Scan for the cell matching the given text and deliver its (x, y) coordinate at center. 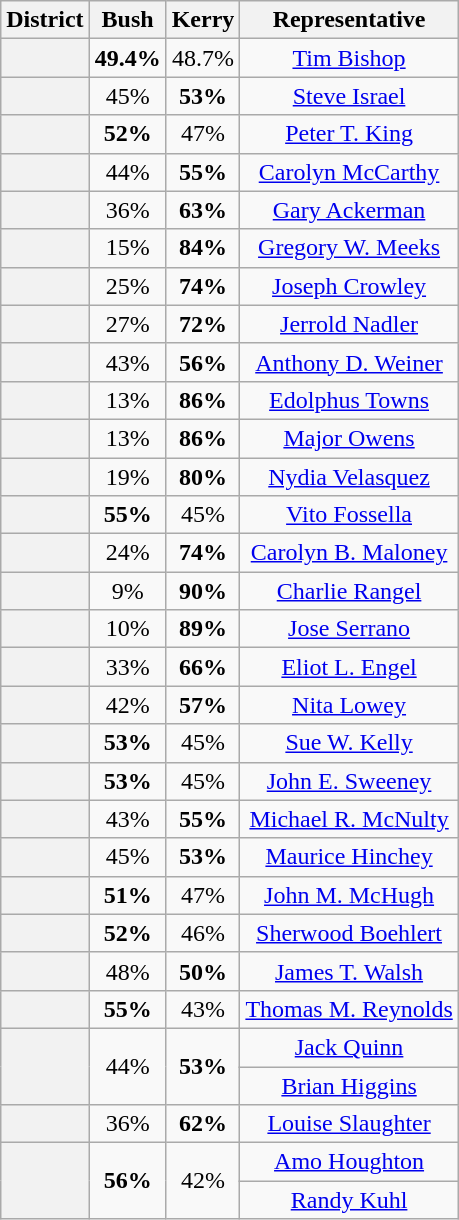
63% (203, 210)
Amo Houghton (349, 1162)
Sue W. Kelly (349, 743)
Brian Higgins (349, 1085)
80% (203, 477)
John E. Sweeney (349, 781)
Representative (349, 20)
Gary Ackerman (349, 210)
10% (128, 629)
Jack Quinn (349, 1047)
27% (128, 324)
48.7% (203, 58)
Jose Serrano (349, 629)
19% (128, 477)
Kerry (203, 20)
Anthony D. Weiner (349, 362)
James T. Walsh (349, 971)
Carolyn McCarthy (349, 172)
24% (128, 553)
Steve Israel (349, 96)
Edolphus Towns (349, 400)
33% (128, 667)
46% (203, 933)
District (45, 20)
Carolyn B. Maloney (349, 553)
Joseph Crowley (349, 286)
Gregory W. Meeks (349, 248)
72% (203, 324)
49.4% (128, 58)
9% (128, 591)
Maurice Hinchey (349, 857)
57% (203, 705)
50% (203, 971)
84% (203, 248)
51% (128, 895)
62% (203, 1124)
90% (203, 591)
Michael R. McNulty (349, 819)
Tim Bishop (349, 58)
Eliot L. Engel (349, 667)
Nita Lowey (349, 705)
89% (203, 629)
John M. McHugh (349, 895)
25% (128, 286)
Randy Kuhl (349, 1200)
Major Owens (349, 438)
Vito Fossella (349, 515)
Sherwood Boehlert (349, 933)
Nydia Velasquez (349, 477)
Charlie Rangel (349, 591)
Thomas M. Reynolds (349, 1009)
15% (128, 248)
66% (203, 667)
Louise Slaughter (349, 1124)
Bush (128, 20)
48% (128, 971)
Jerrold Nadler (349, 324)
Peter T. King (349, 134)
